Pinpoint the cell where the given text exists, returning its [X, Y] midpoint coordinate. 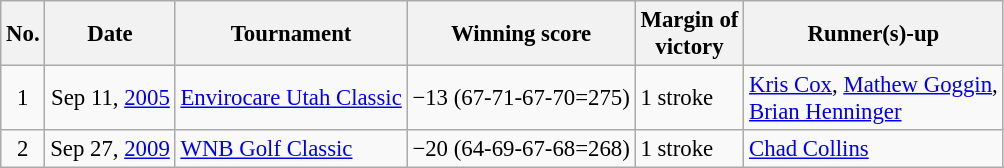
Date [110, 34]
Sep 27, 2009 [110, 149]
Margin ofvictory [690, 34]
No. [23, 34]
Tournament [291, 34]
Chad Collins [874, 149]
2 [23, 149]
Envirocare Utah Classic [291, 98]
Runner(s)-up [874, 34]
−13 (67-71-67-70=275) [521, 98]
Winning score [521, 34]
Sep 11, 2005 [110, 98]
1 [23, 98]
Kris Cox, Mathew Goggin, Brian Henninger [874, 98]
−20 (64-69-67-68=268) [521, 149]
WNB Golf Classic [291, 149]
